Locate the cell with the specified text and output its [X, Y] center coordinate. 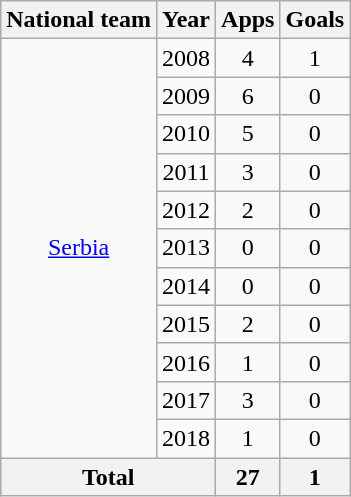
4 [248, 58]
2010 [186, 134]
Year [186, 20]
5 [248, 134]
2015 [186, 324]
Serbia [79, 248]
2011 [186, 172]
2014 [186, 286]
2013 [186, 248]
2008 [186, 58]
2016 [186, 362]
2017 [186, 400]
2009 [186, 96]
2012 [186, 210]
Goals [315, 20]
27 [248, 477]
Total [108, 477]
6 [248, 96]
2018 [186, 438]
Apps [248, 20]
National team [79, 20]
